Determine the [x, y] coordinate at the center of the cell enclosing the given text.  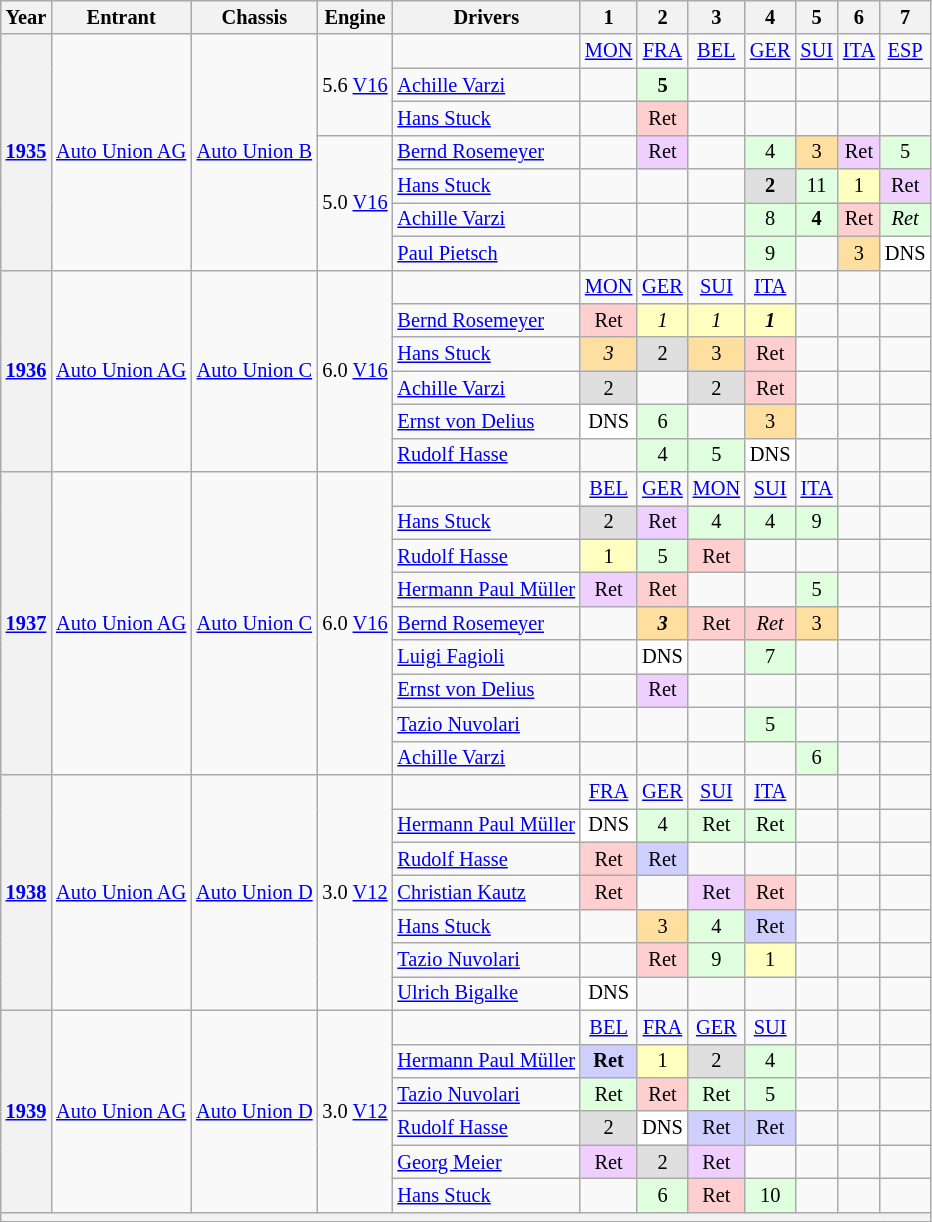
Paul Pietsch [486, 253]
1937 [26, 624]
5.0 V16 [354, 202]
ESP [905, 51]
Entrant [121, 17]
1938 [26, 892]
Luigi Fagioli [486, 657]
Ulrich Bigalke [486, 993]
11 [816, 186]
10 [770, 1195]
1935 [26, 152]
Auto Union B [254, 152]
1939 [26, 1111]
1936 [26, 371]
Chassis [254, 17]
5.6 V16 [354, 84]
Engine [354, 17]
Year [26, 17]
8 [770, 219]
Drivers [486, 17]
Georg Meier [486, 1162]
Christian Kautz [486, 892]
